Detect which cell encompasses the target text, then output its [x, y] center coordinate. 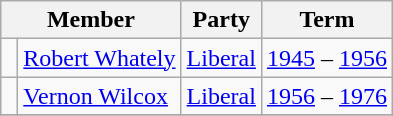
Robert Whately [100, 58]
Member [91, 20]
Party [221, 20]
Term [326, 20]
1945 – 1956 [326, 58]
1956 – 1976 [326, 96]
Vernon Wilcox [100, 96]
